From the cell containing the given text, extract its center point as [X, Y] coordinate. 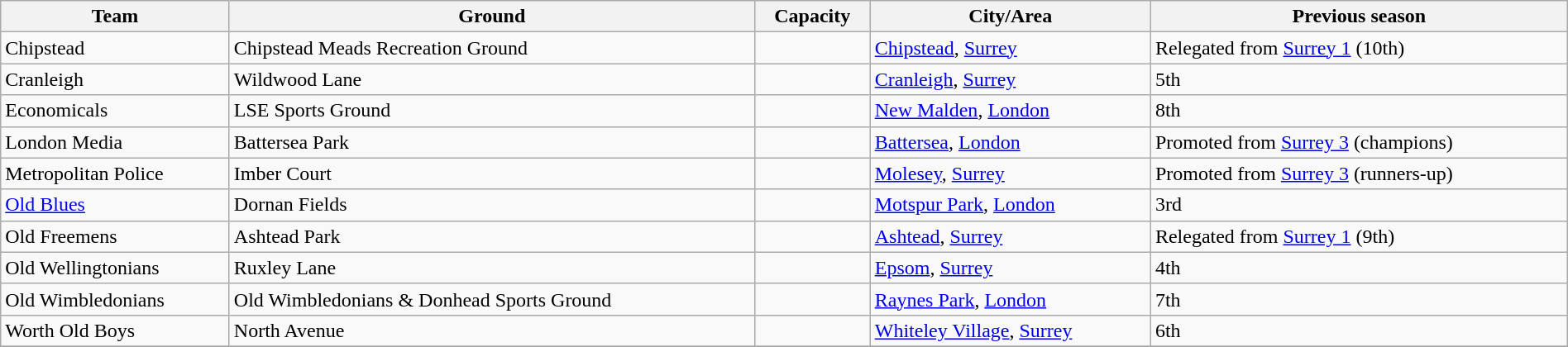
Raynes Park, London [1011, 299]
Metropolitan Police [116, 173]
Imber Court [491, 173]
4th [1359, 268]
Chipstead, Surrey [1011, 48]
7th [1359, 299]
Ruxley Lane [491, 268]
Motspur Park, London [1011, 205]
Chipstead [116, 48]
Old Wimbledonians & Donhead Sports Ground [491, 299]
Capacity [812, 17]
Battersea Park [491, 142]
Molesey, Surrey [1011, 173]
Ashtead, Surrey [1011, 236]
Relegated from Surrey 1 (9th) [1359, 236]
Old Wimbledonians [116, 299]
Old Blues [116, 205]
Previous season [1359, 17]
Team [116, 17]
Chipstead Meads Recreation Ground [491, 48]
North Avenue [491, 330]
Epsom, Surrey [1011, 268]
Ashtead Park [491, 236]
8th [1359, 111]
Relegated from Surrey 1 (10th) [1359, 48]
6th [1359, 330]
5th [1359, 79]
City/Area [1011, 17]
Economicals [116, 111]
Worth Old Boys [116, 330]
Ground [491, 17]
Promoted from Surrey 3 (champions) [1359, 142]
Old Wellingtonians [116, 268]
Cranleigh [116, 79]
Old Freemens [116, 236]
Cranleigh, Surrey [1011, 79]
3rd [1359, 205]
London Media [116, 142]
Battersea, London [1011, 142]
Promoted from Surrey 3 (runners-up) [1359, 173]
Wildwood Lane [491, 79]
LSE Sports Ground [491, 111]
Dornan Fields [491, 205]
Whiteley Village, Surrey [1011, 330]
New Malden, London [1011, 111]
